Return (X, Y) of the center of cell containing provided text 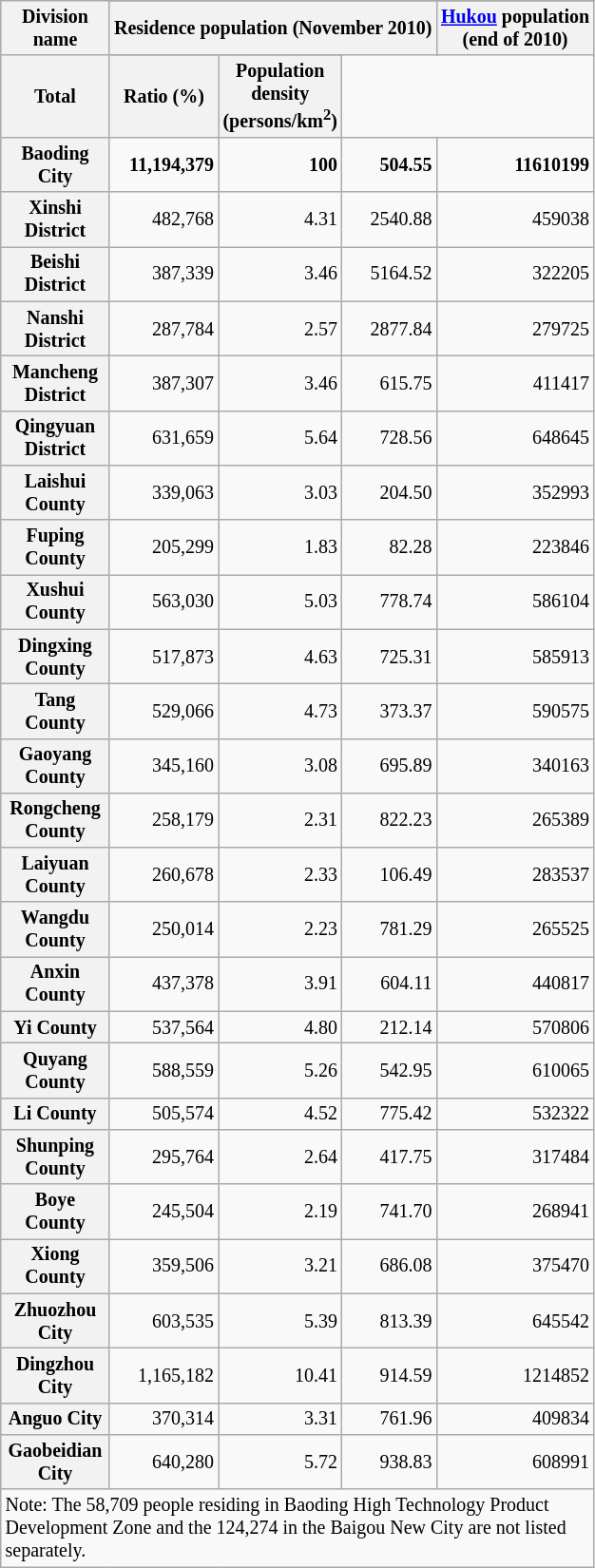
695.89 (390, 766)
517,873 (163, 656)
Rongcheng County (55, 821)
279725 (515, 329)
2.19 (280, 1213)
Gaobeidian City (55, 1462)
417.75 (390, 1157)
3.91 (280, 985)
615.75 (390, 384)
5.26 (280, 1070)
631,659 (163, 439)
212.14 (390, 1028)
938.83 (390, 1462)
2.23 (280, 929)
245,504 (163, 1213)
Fuping County (55, 547)
1,165,182 (163, 1376)
258,179 (163, 821)
3.08 (280, 766)
4.80 (280, 1028)
340163 (515, 766)
Xiong County (55, 1266)
352993 (515, 492)
11,194,379 (163, 165)
265525 (515, 929)
761.96 (390, 1418)
339,063 (163, 492)
645542 (515, 1321)
Dingxing County (55, 656)
3.31 (280, 1418)
4.52 (280, 1114)
Wangdu County (55, 929)
5.03 (280, 602)
608991 (515, 1462)
4.73 (280, 711)
437,378 (163, 985)
345,160 (163, 766)
585913 (515, 656)
Anguo City (55, 1418)
Division name (55, 29)
2540.88 (390, 220)
Baoding City (55, 165)
283537 (515, 874)
205,299 (163, 547)
5.64 (280, 439)
375470 (515, 1266)
223846 (515, 547)
82.28 (390, 547)
Qingyuan District (55, 439)
11610199 (515, 165)
2.31 (280, 821)
Xushui County (55, 602)
1.83 (280, 547)
482,768 (163, 220)
204.50 (390, 492)
287,784 (163, 329)
Boye County (55, 1213)
Quyang County (55, 1070)
2877.84 (390, 329)
Ratio (%) (163, 97)
440817 (515, 985)
Mancheng District (55, 384)
914.59 (390, 1376)
Gaoyang County (55, 766)
4.31 (280, 220)
532322 (515, 1114)
590575 (515, 711)
317484 (515, 1157)
Beishi District (55, 274)
322205 (515, 274)
Population density (persons/km2) (280, 97)
686.08 (390, 1266)
459038 (515, 220)
Tang County (55, 711)
570806 (515, 1028)
387,307 (163, 384)
411417 (515, 384)
586104 (515, 602)
588,559 (163, 1070)
Xinshi District (55, 220)
Hukou population (end of 2010) (515, 29)
387,339 (163, 274)
Laishui County (55, 492)
Yi County (55, 1028)
775.42 (390, 1114)
813.39 (390, 1321)
2.57 (280, 329)
295,764 (163, 1157)
Laiyuan County (55, 874)
Li County (55, 1114)
504.55 (390, 165)
728.56 (390, 439)
537,564 (163, 1028)
Zhuozhou City (55, 1321)
265389 (515, 821)
778.74 (390, 602)
359,506 (163, 1266)
268941 (515, 1213)
1214852 (515, 1376)
529,066 (163, 711)
4.63 (280, 656)
5.72 (280, 1462)
640,280 (163, 1462)
106.49 (390, 874)
370,314 (163, 1418)
Nanshi District (55, 329)
604.11 (390, 985)
603,535 (163, 1321)
505,574 (163, 1114)
409834 (515, 1418)
250,014 (163, 929)
373.37 (390, 711)
2.64 (280, 1157)
648645 (515, 439)
542.95 (390, 1070)
Anxin County (55, 985)
10.41 (280, 1376)
725.31 (390, 656)
Total (55, 97)
5164.52 (390, 274)
260,678 (163, 874)
610065 (515, 1070)
Dingzhou City (55, 1376)
563,030 (163, 602)
100 (280, 165)
741.70 (390, 1213)
2.33 (280, 874)
822.23 (390, 821)
3.21 (280, 1266)
781.29 (390, 929)
Shunping County (55, 1157)
5.39 (280, 1321)
Residence population (November 2010) (273, 29)
3.03 (280, 492)
